Determine the (X, Y) coordinate at the center of the cell enclosing the given text.  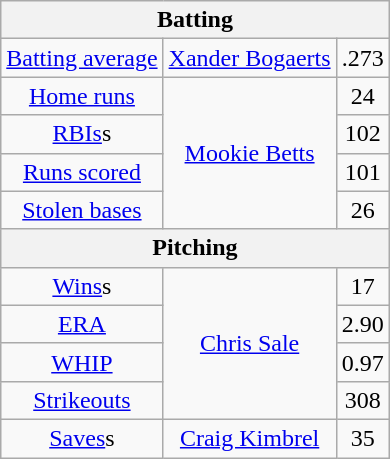
102 (362, 134)
Batting average (82, 58)
35 (362, 438)
WHIP (82, 362)
26 (362, 210)
2.90 (362, 324)
Craig Kimbrel (250, 438)
Savess (82, 438)
Strikeouts (82, 400)
Mookie Betts (250, 153)
0.97 (362, 362)
Winss (82, 286)
ERA (82, 324)
17 (362, 286)
Xander Bogaerts (250, 58)
Batting (195, 20)
Home runs (82, 96)
Chris Sale (250, 343)
RBIss (82, 134)
Pitching (195, 248)
Runs scored (82, 172)
24 (362, 96)
Stolen bases (82, 210)
.273 (362, 58)
101 (362, 172)
308 (362, 400)
